Locate the cell with the specified text and output its [x, y] center coordinate. 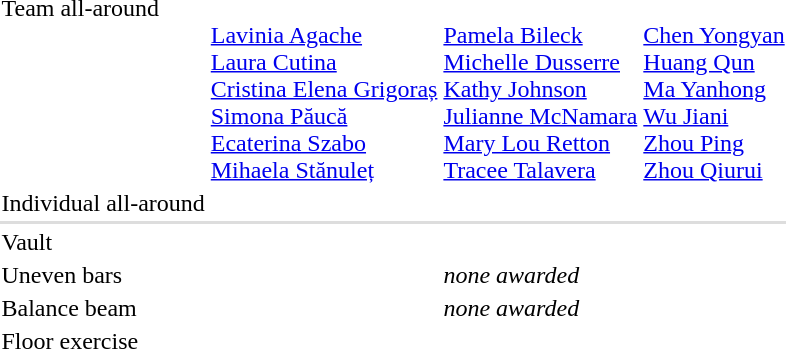
Balance beam [103, 308]
Uneven bars [103, 275]
Individual all-around [103, 203]
Vault [103, 242]
